Locate the cell with the specified text and output its (X, Y) center coordinate. 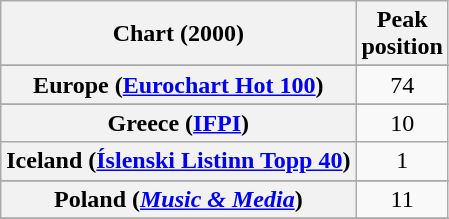
1 (402, 161)
Iceland (Íslenski Listinn Topp 40) (178, 161)
Greece (IFPI) (178, 123)
10 (402, 123)
Peakposition (402, 34)
Chart (2000) (178, 34)
Poland (Music & Media) (178, 199)
74 (402, 85)
Europe (Eurochart Hot 100) (178, 85)
11 (402, 199)
